Search for the cell housing the specified text and yield its [x, y] center coordinate. 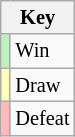
Key [38, 17]
Defeat [42, 118]
Win [42, 51]
Draw [42, 85]
